Find where the given text appears and provide that cell's center as (x, y) coordinate. 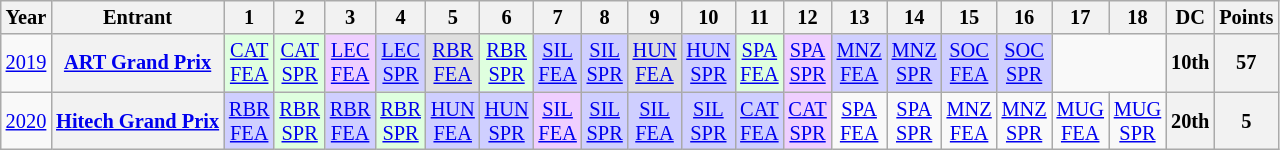
15 (970, 17)
Entrant (138, 17)
SOCSPR (1024, 63)
20th (1190, 121)
8 (605, 17)
14 (914, 17)
16 (1024, 17)
10th (1190, 63)
4 (400, 17)
DC (1190, 17)
3 (350, 17)
LECSPR (400, 63)
SOCFEA (970, 63)
Points (1246, 17)
ART Grand Prix (138, 63)
12 (807, 17)
10 (708, 17)
LECFEA (350, 63)
6 (507, 17)
MUGSPR (1138, 121)
Year (26, 17)
Hitech Grand Prix (138, 121)
1 (249, 17)
2 (299, 17)
MUGFEA (1080, 121)
13 (860, 17)
18 (1138, 17)
2020 (26, 121)
17 (1080, 17)
9 (655, 17)
2019 (26, 63)
57 (1246, 63)
7 (557, 17)
11 (759, 17)
